Provide the (x, y) coordinate of the cell's center where the given text is located.  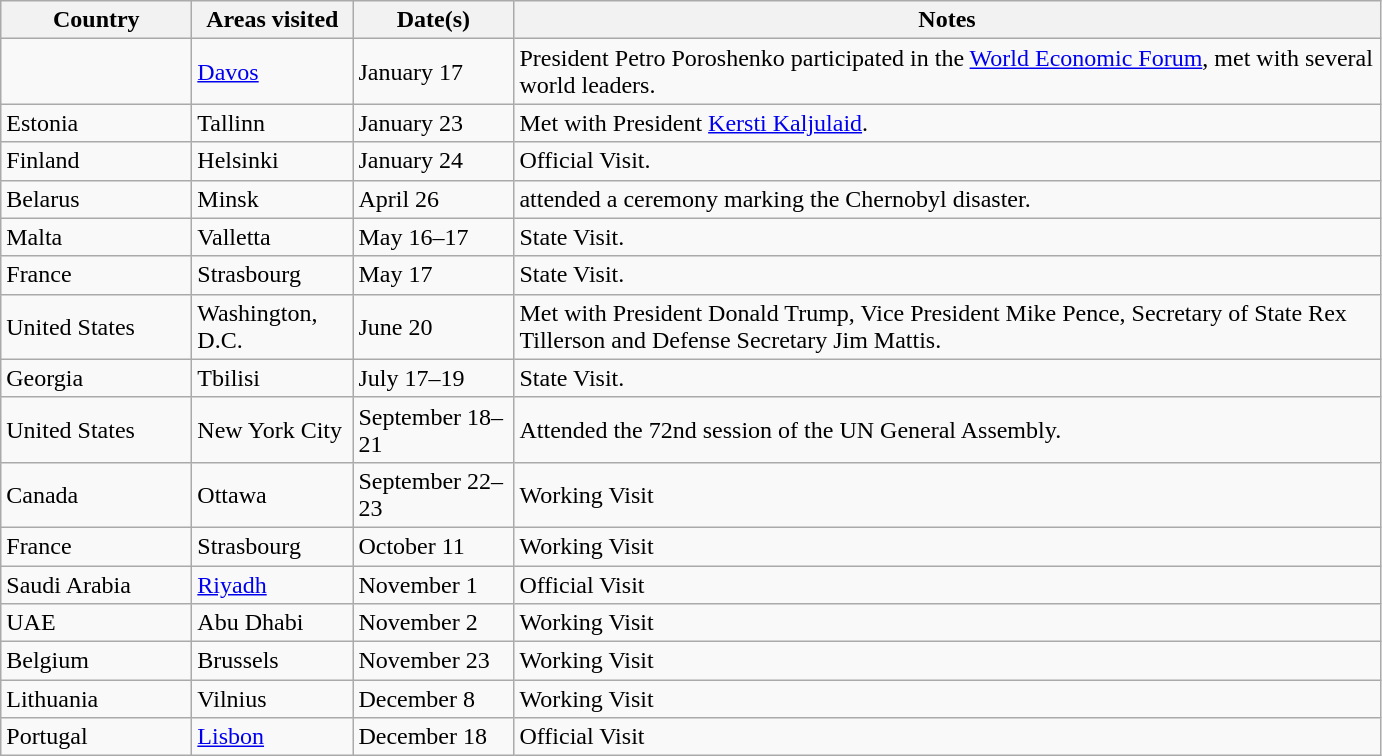
October 11 (434, 546)
November 23 (434, 661)
Notes (947, 20)
Helsinki (272, 161)
July 17–19 (434, 378)
Malta (96, 237)
May 16–17 (434, 237)
Riyadh (272, 585)
New York City (272, 430)
Country (96, 20)
Saudi Arabia (96, 585)
Washington, D.C. (272, 326)
December 8 (434, 699)
Minsk (272, 199)
UAE (96, 623)
April 26 (434, 199)
Belarus (96, 199)
Attended the 72nd session of the UN General Assembly. (947, 430)
Vilnius (272, 699)
June 20 (434, 326)
Date(s) (434, 20)
January 17 (434, 72)
Ottawa (272, 494)
Lisbon (272, 737)
Portugal (96, 737)
Brussels (272, 661)
Finland (96, 161)
attended a ceremony marking the Chernobyl disaster. (947, 199)
Belgium (96, 661)
Met with President Kersti Kaljulaid. (947, 123)
January 23 (434, 123)
Canada (96, 494)
Areas visited (272, 20)
Official Visit. (947, 161)
November 1 (434, 585)
November 2 (434, 623)
President Petro Poroshenko participated in the World Economic Forum, met with several world leaders. (947, 72)
September 18–21 (434, 430)
May 17 (434, 275)
Abu Dhabi (272, 623)
Georgia (96, 378)
Estonia (96, 123)
Lithuania (96, 699)
Davos (272, 72)
Valletta (272, 237)
December 18 (434, 737)
Tallinn (272, 123)
September 22–23 (434, 494)
Tbilisi (272, 378)
January 24 (434, 161)
Met with President Donald Trump, Vice President Mike Pence, Secretary of State Rex Tillerson and Defense Secretary Jim Mattis. (947, 326)
